From the cell containing the given text, extract its center point as [x, y] coordinate. 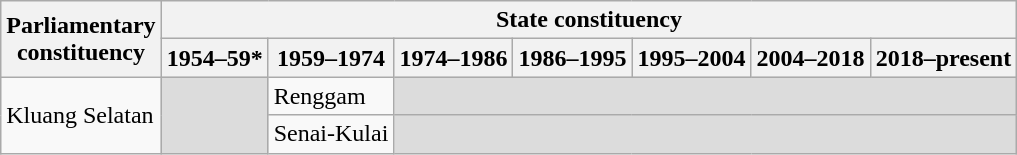
Renggam [331, 96]
Kluang Selatan [81, 115]
1986–1995 [572, 58]
2004–2018 [810, 58]
2018–present [944, 58]
1959–1974 [331, 58]
State constituency [589, 20]
1974–1986 [454, 58]
1954–59* [214, 58]
1995–2004 [692, 58]
Senai-Kulai [331, 134]
Parliamentaryconstituency [81, 39]
